Locate the cell with the specified text and output its [x, y] center coordinate. 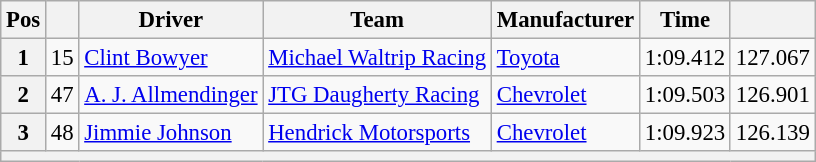
1:09.412 [684, 58]
126.139 [772, 133]
47 [62, 95]
1:09.503 [684, 95]
JTG Daugherty Racing [378, 95]
1 [24, 58]
127.067 [772, 58]
Jimmie Johnson [171, 133]
15 [62, 58]
Team [378, 20]
Michael Waltrip Racing [378, 58]
1:09.923 [684, 133]
Hendrick Motorsports [378, 133]
126.901 [772, 95]
Toyota [565, 58]
3 [24, 133]
Manufacturer [565, 20]
48 [62, 133]
Pos [24, 20]
Time [684, 20]
Clint Bowyer [171, 58]
A. J. Allmendinger [171, 95]
2 [24, 95]
Driver [171, 20]
